Determine the [x, y] coordinate at the center of the cell enclosing the given text.  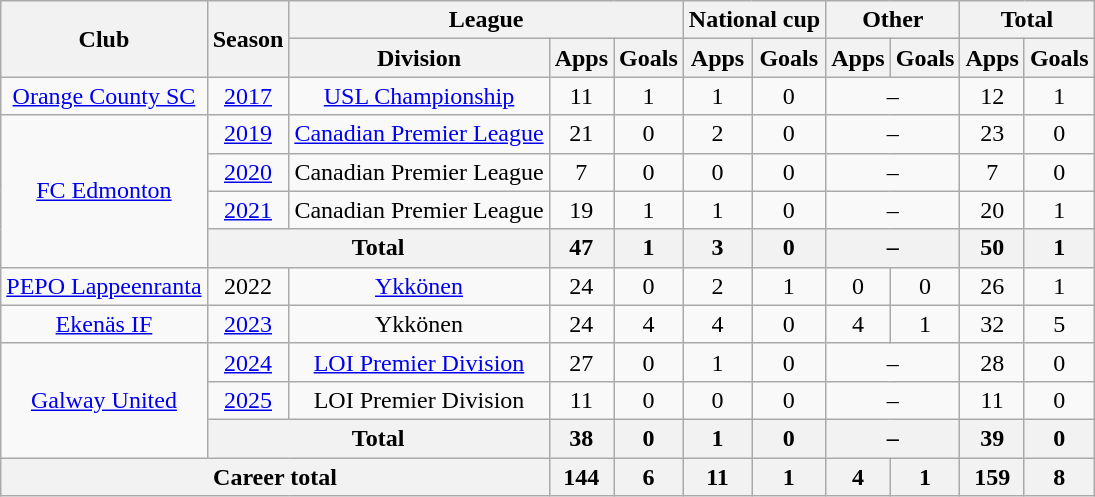
League [486, 20]
38 [581, 438]
8 [1059, 477]
28 [992, 362]
2017 [248, 96]
Other [893, 20]
20 [992, 210]
26 [992, 286]
27 [581, 362]
19 [581, 210]
5 [1059, 324]
23 [992, 134]
144 [581, 477]
Club [104, 39]
50 [992, 248]
Ekenäs IF [104, 324]
12 [992, 96]
2020 [248, 172]
6 [649, 477]
2024 [248, 362]
2022 [248, 286]
39 [992, 438]
21 [581, 134]
Orange County SC [104, 96]
Career total [275, 477]
47 [581, 248]
2021 [248, 210]
FC Edmonton [104, 191]
2025 [248, 400]
National cup [754, 20]
3 [717, 248]
2019 [248, 134]
32 [992, 324]
Galway United [104, 400]
2023 [248, 324]
159 [992, 477]
Season [248, 39]
PEPO Lappeenranta [104, 286]
USL Championship [419, 96]
Division [419, 58]
